Determine the (x, y) coordinate at the center of the cell enclosing the given text.  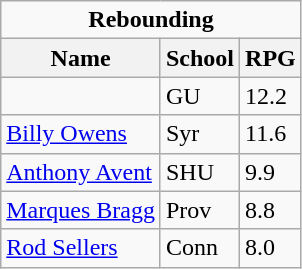
Anthony Avent (81, 172)
8.0 (271, 248)
9.9 (271, 172)
School (200, 58)
Rebounding (152, 20)
Name (81, 58)
RPG (271, 58)
GU (200, 96)
Syr (200, 134)
11.6 (271, 134)
Rod Sellers (81, 248)
12.2 (271, 96)
Conn (200, 248)
Marques Bragg (81, 210)
Prov (200, 210)
SHU (200, 172)
Billy Owens (81, 134)
8.8 (271, 210)
